Locate the cell with the specified text and output its (X, Y) center coordinate. 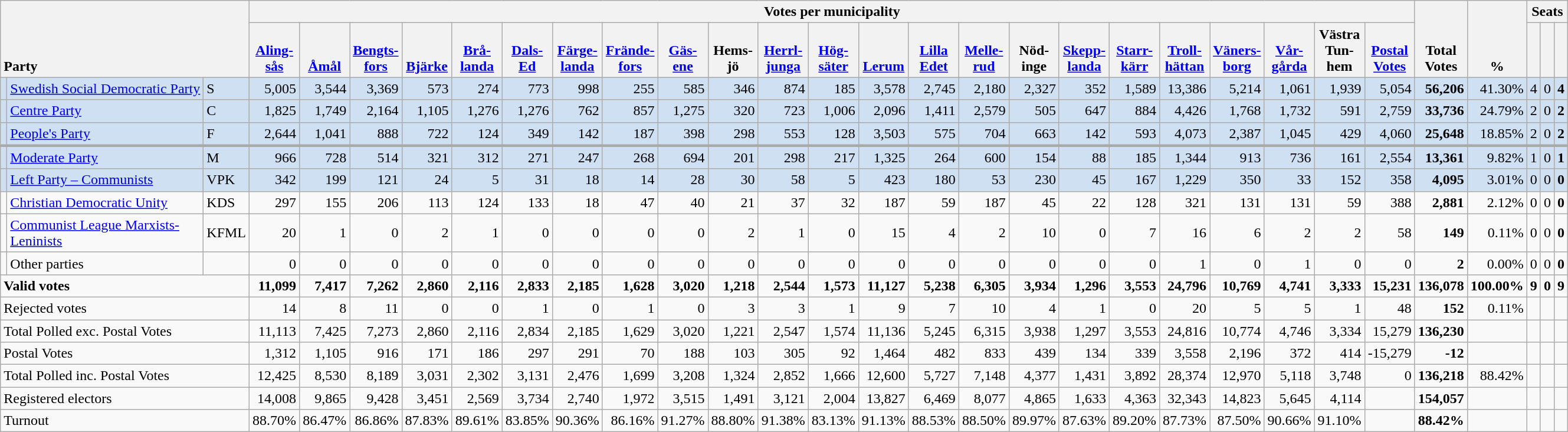
3,938 (1034, 331)
4,363 (1135, 398)
305 (783, 354)
12,970 (1237, 376)
21 (733, 202)
Votes per municipality (832, 12)
90.36% (577, 421)
268 (630, 158)
2,833 (527, 286)
274 (477, 89)
1,229 (1185, 180)
8,077 (984, 398)
3,369 (376, 89)
0.00% (1497, 263)
S (227, 89)
5,645 (1290, 398)
1,732 (1290, 111)
Melle- rud (984, 50)
439 (1034, 354)
573 (427, 89)
505 (1034, 111)
998 (577, 89)
91.13% (884, 421)
888 (376, 134)
87.50% (1237, 421)
966 (275, 158)
30 (733, 180)
762 (577, 111)
11,127 (884, 286)
230 (1034, 180)
Frände- fors (630, 50)
1,431 (1084, 376)
5,238 (933, 286)
-15,279 (1390, 354)
736 (1290, 158)
1,218 (733, 286)
3,544 (324, 89)
KFML (227, 233)
188 (683, 354)
1,666 (833, 376)
15,279 (1390, 331)
398 (683, 134)
8,530 (324, 376)
Lerum (884, 50)
M (227, 158)
12,600 (884, 376)
33,736 (1441, 111)
482 (933, 354)
15,231 (1390, 286)
134 (1084, 354)
1,633 (1084, 398)
585 (683, 89)
Västra Tun- hem (1339, 50)
89.97% (1034, 421)
3,558 (1185, 354)
86.16% (630, 421)
704 (984, 134)
312 (477, 158)
1,006 (833, 111)
5,727 (933, 376)
People's Party (105, 134)
Christian Democratic Unity (105, 202)
3,503 (884, 134)
4,114 (1339, 398)
694 (683, 158)
3,208 (683, 376)
33 (1290, 180)
47 (630, 202)
Skepp- landa (1084, 50)
4,060 (1390, 134)
88.50% (984, 421)
575 (933, 134)
Väners- borg (1237, 50)
Gäs- ene (683, 50)
2,327 (1034, 89)
7,262 (376, 286)
14,823 (1237, 398)
3,451 (427, 398)
2,476 (577, 376)
723 (783, 111)
41.30% (1497, 89)
Communist League Marxists-Leninists (105, 233)
3,515 (683, 398)
Starr- kärr (1135, 50)
70 (630, 354)
1,825 (275, 111)
154 (1034, 158)
86.47% (324, 421)
136,230 (1441, 331)
VPK (227, 180)
358 (1390, 180)
514 (376, 158)
154,057 (1441, 398)
5,118 (1290, 376)
89.61% (477, 421)
2,834 (527, 331)
56,206 (1441, 89)
3.01% (1497, 180)
136,078 (1441, 286)
Dals- Ed (527, 50)
113 (427, 202)
1,324 (733, 376)
Färge- landa (577, 50)
1,344 (1185, 158)
264 (933, 158)
24 (427, 180)
F (227, 134)
2.12% (1497, 202)
90.66% (1290, 421)
423 (884, 180)
1,573 (833, 286)
4,426 (1185, 111)
3,892 (1135, 376)
1,061 (1290, 89)
Registered electors (125, 398)
136,218 (1441, 376)
Åmål (324, 50)
5,245 (933, 331)
1,221 (733, 331)
8,189 (376, 376)
1,491 (733, 398)
86.86% (376, 421)
167 (1135, 180)
Lilla Edet (933, 50)
6,305 (984, 286)
10,769 (1237, 286)
2,096 (884, 111)
171 (427, 354)
414 (1339, 354)
349 (527, 134)
Party (125, 39)
1,972 (630, 398)
553 (783, 134)
2,180 (984, 89)
1,312 (275, 354)
11,113 (275, 331)
88 (1084, 158)
600 (984, 158)
Troll- hättan (1185, 50)
11 (376, 308)
3,031 (427, 376)
2,644 (275, 134)
91.38% (783, 421)
Hems- jö (733, 50)
6,469 (933, 398)
2,759 (1390, 111)
24,796 (1185, 286)
7,273 (376, 331)
4,095 (1441, 180)
87.83% (427, 421)
11,099 (275, 286)
92 (833, 354)
16 (1185, 233)
88.80% (733, 421)
103 (733, 354)
1,749 (324, 111)
9.82% (1497, 158)
Centre Party (105, 111)
5,005 (275, 89)
24,816 (1185, 331)
2,547 (783, 331)
372 (1290, 354)
37 (783, 202)
87.63% (1084, 421)
728 (324, 158)
1,045 (1290, 134)
3,748 (1339, 376)
388 (1390, 202)
291 (577, 354)
2,387 (1237, 134)
916 (376, 354)
155 (324, 202)
Hög- säter (833, 50)
10,774 (1237, 331)
186 (477, 354)
53 (984, 180)
350 (1237, 180)
12,425 (275, 376)
91.10% (1339, 421)
149 (1441, 233)
255 (630, 89)
3,334 (1339, 331)
2,004 (833, 398)
2,740 (577, 398)
206 (376, 202)
Total Polled inc. Postal Votes (125, 376)
1,297 (1084, 331)
5,054 (1390, 89)
180 (933, 180)
Bjärke (427, 50)
9,865 (324, 398)
2,196 (1237, 354)
1,939 (1339, 89)
28 (683, 180)
KDS (227, 202)
4,073 (1185, 134)
1,275 (683, 111)
24.79% (1497, 111)
28,374 (1185, 376)
4,746 (1290, 331)
4,741 (1290, 286)
133 (527, 202)
4,865 (1034, 398)
25,648 (1441, 134)
342 (275, 180)
773 (527, 89)
89.20% (1135, 421)
591 (1339, 111)
833 (984, 354)
271 (527, 158)
3,131 (527, 376)
9,428 (376, 398)
663 (1034, 134)
Moderate Party (105, 158)
1,768 (1237, 111)
1,699 (630, 376)
6,315 (984, 331)
14,008 (275, 398)
Other parties (105, 263)
1,589 (1135, 89)
88.70% (275, 421)
2,164 (376, 111)
339 (1135, 354)
7,417 (324, 286)
1,628 (630, 286)
Vår- gårda (1290, 50)
1,296 (1084, 286)
-12 (1441, 354)
100.00% (1497, 286)
2,745 (933, 89)
884 (1135, 111)
83.85% (527, 421)
Bengts- fors (376, 50)
Swedish Social Democratic Party (105, 89)
13,827 (884, 398)
2,881 (1441, 202)
Seats (1547, 12)
Left Party – Communists (105, 180)
161 (1339, 158)
352 (1084, 89)
48 (1390, 308)
Aling- sås (275, 50)
Herrl- junga (783, 50)
2,554 (1390, 158)
3,333 (1339, 286)
Total Polled exc. Postal Votes (125, 331)
217 (833, 158)
13,361 (1441, 158)
874 (783, 89)
C (227, 111)
4,377 (1034, 376)
31 (527, 180)
1,464 (884, 354)
11,136 (884, 331)
5,214 (1237, 89)
32,343 (1185, 398)
2,302 (477, 376)
2,852 (783, 376)
346 (733, 89)
1,574 (833, 331)
647 (1084, 111)
913 (1237, 158)
Turnout (125, 421)
Nöd- inge (1034, 50)
1,629 (630, 331)
857 (630, 111)
2,579 (984, 111)
121 (376, 180)
Rejected votes (125, 308)
Total Votes (1441, 39)
7,425 (324, 331)
88.53% (933, 421)
22 (1084, 202)
6 (1237, 233)
15 (884, 233)
7,148 (984, 376)
2,544 (783, 286)
18.85% (1497, 134)
1,041 (324, 134)
32 (833, 202)
3,578 (884, 89)
13,386 (1185, 89)
3,934 (1034, 286)
1,411 (933, 111)
1,325 (884, 158)
91.27% (683, 421)
3,121 (783, 398)
40 (683, 202)
2,569 (477, 398)
199 (324, 180)
8 (324, 308)
429 (1339, 134)
% (1497, 39)
201 (733, 158)
320 (733, 111)
593 (1135, 134)
3,734 (527, 398)
Valid votes (125, 286)
87.73% (1185, 421)
83.13% (833, 421)
Brå- landa (477, 50)
722 (427, 134)
247 (577, 158)
